Return the [X, Y] coordinate for the center point of the cell that contains the specified text.  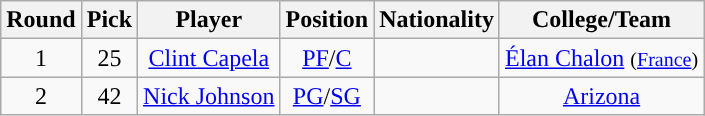
2 [41, 96]
Nick Johnson [209, 96]
College/Team [601, 20]
Nationality [437, 20]
25 [109, 58]
Arizona [601, 96]
PG/SG [327, 96]
1 [41, 58]
Pick [109, 20]
Player [209, 20]
42 [109, 96]
Position [327, 20]
Élan Chalon (France) [601, 58]
Clint Capela [209, 58]
Round [41, 20]
PF/C [327, 58]
